Search for the cell housing the specified text and yield its (X, Y) center coordinate. 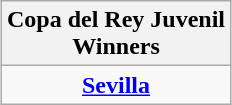
Copa del Rey JuvenilWinners (116, 34)
Sevilla (116, 85)
